Return the [X, Y] coordinate for the center point of the cell that contains the specified text.  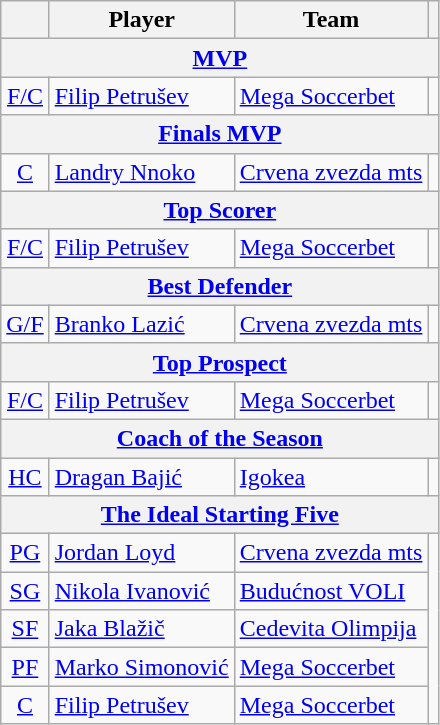
MVP [220, 58]
PG [25, 553]
Top Prospect [220, 362]
The Ideal Starting Five [220, 515]
Jordan Loyd [142, 553]
Best Defender [220, 286]
PF [25, 667]
Nikola Ivanović [142, 591]
Dragan Bajić [142, 477]
Marko Simonović [142, 667]
Top Scorer [220, 210]
SG [25, 591]
Finals MVP [220, 134]
Player [142, 20]
SF [25, 629]
Jaka Blažič [142, 629]
G/F [25, 324]
Coach of the Season [220, 438]
Landry Nnoko [142, 172]
HC [25, 477]
Branko Lazić [142, 324]
Budućnost VOLI [331, 591]
Igokea [331, 477]
Team [331, 20]
Cedevita Olimpija [331, 629]
